Determine the (X, Y) coordinate at the center of the cell enclosing the given text.  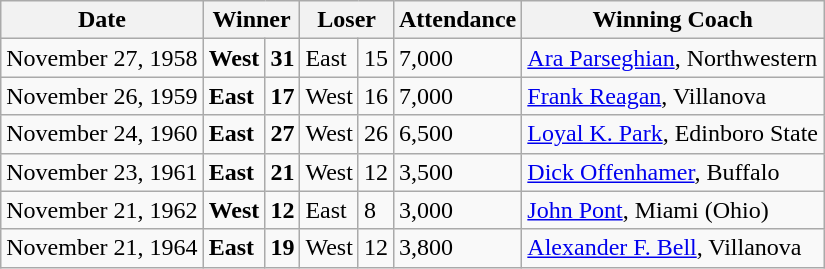
November 21, 1962 (102, 210)
John Pont, Miami (Ohio) (673, 210)
27 (282, 134)
Dick Offenhamer, Buffalo (673, 172)
Loser (347, 20)
19 (282, 248)
31 (282, 58)
November 27, 1958 (102, 58)
November 24, 1960 (102, 134)
3,800 (457, 248)
16 (376, 96)
15 (376, 58)
November 26, 1959 (102, 96)
8 (376, 210)
Attendance (457, 20)
Winner (252, 20)
November 23, 1961 (102, 172)
3,500 (457, 172)
Frank Reagan, Villanova (673, 96)
17 (282, 96)
Date (102, 20)
21 (282, 172)
3,000 (457, 210)
November 21, 1964 (102, 248)
Ara Parseghian, Northwestern (673, 58)
6,500 (457, 134)
Loyal K. Park, Edinboro State (673, 134)
Alexander F. Bell, Villanova (673, 248)
Winning Coach (673, 20)
26 (376, 134)
